Output the (x, y) coordinate of the center of the cell containing the given text.  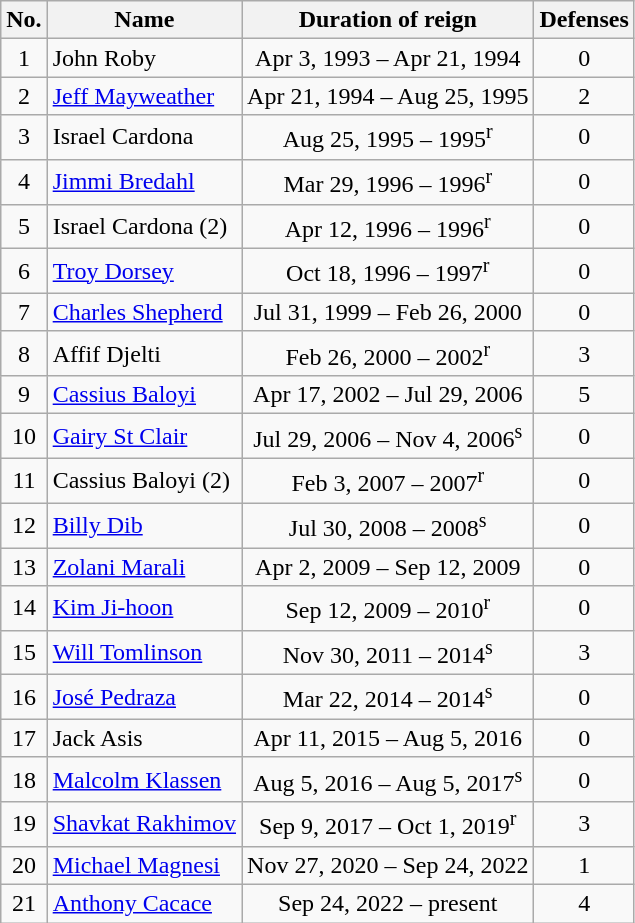
10 (24, 436)
Feb 26, 2000 – 2002r (388, 354)
Nov 30, 2011 – 2014s (388, 652)
Sep 12, 2009 – 2010r (388, 608)
6 (24, 272)
12 (24, 526)
Apr 21, 1994 – Aug 25, 1995 (388, 96)
Mar 22, 2014 – 2014s (388, 698)
Duration of reign (388, 20)
Affif Djelti (144, 354)
Gairy St Clair (144, 436)
Mar 29, 1996 – 1996r (388, 182)
Shavkat Rakhimov (144, 824)
Troy Dorsey (144, 272)
Oct 18, 1996 – 1997r (388, 272)
15 (24, 652)
Malcolm Klassen (144, 780)
Aug 5, 2016 – Aug 5, 2017s (388, 780)
Kim Ji-hoon (144, 608)
Jul 29, 2006 – Nov 4, 2006s (388, 436)
Sep 9, 2017 – Oct 1, 2019r (388, 824)
Apr 3, 1993 – Apr 21, 1994 (388, 58)
Nov 27, 2020 – Sep 24, 2022 (388, 865)
John Roby (144, 58)
Michael Magnesi (144, 865)
21 (24, 903)
7 (24, 312)
Sep 24, 2022 – present (388, 903)
Israel Cardona (144, 138)
Cassius Baloyi (2) (144, 480)
Anthony Cacace (144, 903)
Feb 3, 2007 – 2007r (388, 480)
Apr 11, 2015 – Aug 5, 2016 (388, 738)
Jack Asis (144, 738)
8 (24, 354)
Apr 12, 1996 – 1996r (388, 226)
17 (24, 738)
Charles Shepherd (144, 312)
Name (144, 20)
Zolani Marali (144, 567)
18 (24, 780)
14 (24, 608)
Jul 31, 1999 – Feb 26, 2000 (388, 312)
Jul 30, 2008 – 2008s (388, 526)
Apr 2, 2009 – Sep 12, 2009 (388, 567)
Cassius Baloyi (144, 395)
Will Tomlinson (144, 652)
No. (24, 20)
16 (24, 698)
19 (24, 824)
13 (24, 567)
Apr 17, 2002 – Jul 29, 2006 (388, 395)
Billy Dib (144, 526)
Aug 25, 1995 – 1995r (388, 138)
Jeff Mayweather (144, 96)
Jimmi Bredahl (144, 182)
Defenses (584, 20)
José Pedraza (144, 698)
9 (24, 395)
Israel Cardona (2) (144, 226)
20 (24, 865)
11 (24, 480)
